Find where the given text appears and provide that cell's center as [x, y] coordinate. 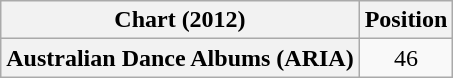
Australian Dance Albums (ARIA) [180, 58]
Chart (2012) [180, 20]
Position [406, 20]
46 [406, 58]
